Extract the (X, Y) coordinate from the center of the cell holding the provided text.  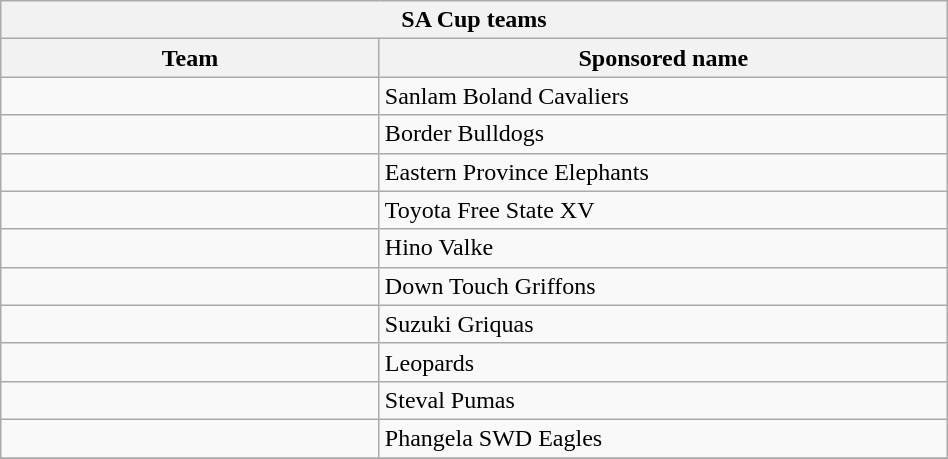
Down Touch Griffons (663, 286)
SA Cup teams (474, 20)
Border Bulldogs (663, 134)
Sponsored name (663, 58)
Eastern Province Elephants (663, 172)
Sanlam Boland Cavaliers (663, 96)
Leopards (663, 362)
Steval Pumas (663, 400)
Phangela SWD Eagles (663, 438)
Suzuki Griquas (663, 324)
Toyota Free State XV (663, 210)
Team (190, 58)
Hino Valke (663, 248)
